For the text-containing cell, return its midpoint in [X, Y] coordinate format. 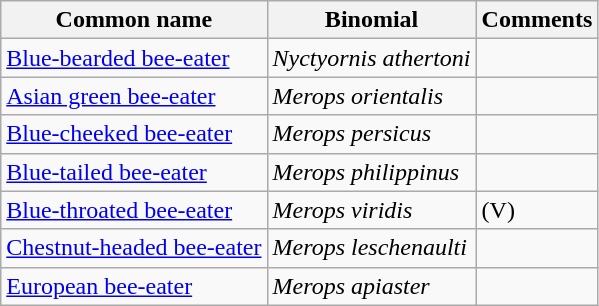
Merops viridis [372, 210]
Merops persicus [372, 134]
Asian green bee-eater [134, 96]
Merops apiaster [372, 286]
Merops orientalis [372, 96]
Common name [134, 20]
Chestnut-headed bee-eater [134, 248]
Nyctyornis athertoni [372, 58]
Blue-tailed bee-eater [134, 172]
Blue-cheeked bee-eater [134, 134]
Comments [537, 20]
Binomial [372, 20]
Blue-bearded bee-eater [134, 58]
European bee-eater [134, 286]
(V) [537, 210]
Merops philippinus [372, 172]
Blue-throated bee-eater [134, 210]
Merops leschenaulti [372, 248]
